Search for the cell housing the specified text and yield its (x, y) center coordinate. 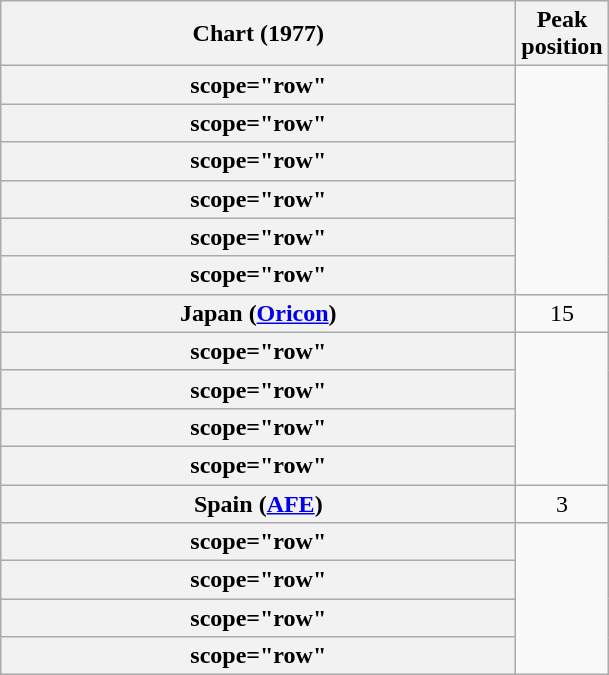
15 (562, 313)
3 (562, 503)
Spain (AFE) (258, 503)
Peakposition (562, 34)
Japan (Oricon) (258, 313)
Chart (1977) (258, 34)
